Output the (x, y) coordinate of the center of the cell containing the given text.  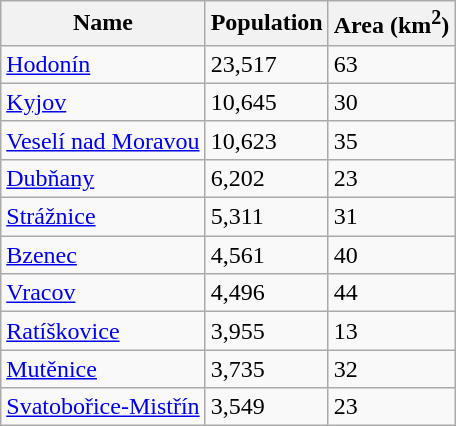
10,623 (266, 140)
4,561 (266, 255)
Hodonín (103, 64)
32 (392, 369)
Ratíškovice (103, 331)
4,496 (266, 293)
13 (392, 331)
Mutěnice (103, 369)
10,645 (266, 102)
31 (392, 217)
5,311 (266, 217)
Dubňany (103, 178)
Strážnice (103, 217)
3,955 (266, 331)
Veselí nad Moravou (103, 140)
Population (266, 24)
Vracov (103, 293)
3,735 (266, 369)
44 (392, 293)
Kyjov (103, 102)
6,202 (266, 178)
Name (103, 24)
30 (392, 102)
23,517 (266, 64)
3,549 (266, 407)
Svatobořice-Mistřín (103, 407)
Bzenec (103, 255)
40 (392, 255)
Area (km2) (392, 24)
35 (392, 140)
63 (392, 64)
